Scan for the cell matching the given text and deliver its (x, y) coordinate at center. 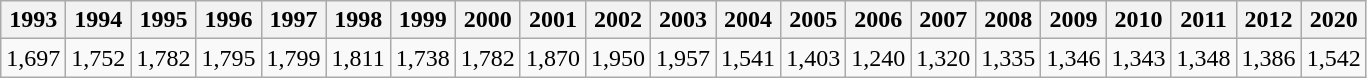
2002 (618, 20)
1,795 (228, 58)
1,542 (1334, 58)
2005 (814, 20)
1,403 (814, 58)
1,811 (358, 58)
1,346 (1074, 58)
1,541 (748, 58)
1,697 (34, 58)
1,957 (682, 58)
2008 (1008, 20)
1,752 (98, 58)
2012 (1268, 20)
1996 (228, 20)
1,799 (294, 58)
1,386 (1268, 58)
2020 (1334, 20)
1998 (358, 20)
2001 (552, 20)
1997 (294, 20)
1994 (98, 20)
2009 (1074, 20)
1995 (164, 20)
2006 (878, 20)
1,320 (944, 58)
1999 (422, 20)
2007 (944, 20)
1993 (34, 20)
2010 (1138, 20)
2003 (682, 20)
1,240 (878, 58)
1,335 (1008, 58)
1,870 (552, 58)
1,738 (422, 58)
2004 (748, 20)
2011 (1204, 20)
1,348 (1204, 58)
2000 (488, 20)
1,343 (1138, 58)
1,950 (618, 58)
